Detect which cell encompasses the target text, then output its (x, y) center coordinate. 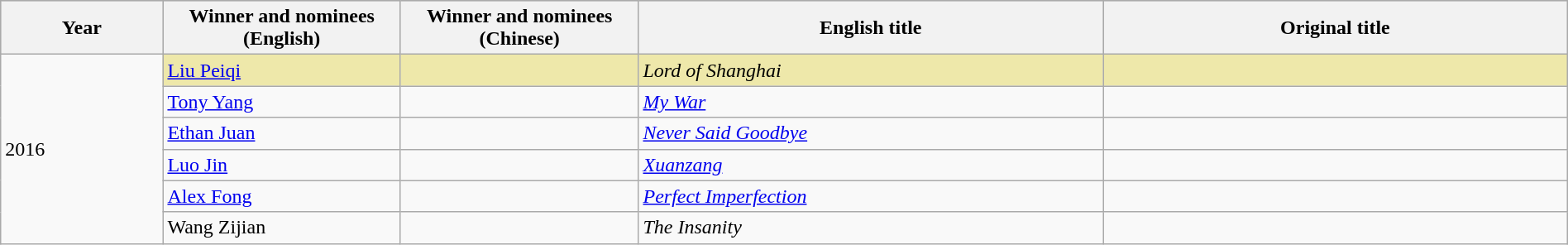
Luo Jin (282, 165)
Year (82, 28)
Never Said Goodbye (871, 133)
The Insanity (871, 228)
Wang Zijian (282, 228)
English title (871, 28)
2016 (82, 149)
Alex Fong (282, 196)
My War (871, 102)
Winner and nominees(Chinese) (519, 28)
Perfect Imperfection (871, 196)
Ethan Juan (282, 133)
Tony Yang (282, 102)
Original title (1336, 28)
Xuanzang (871, 165)
Liu Peiqi (282, 70)
Winner and nominees(English) (282, 28)
Lord of Shanghai (871, 70)
